For the text-containing cell, return its midpoint in (x, y) coordinate format. 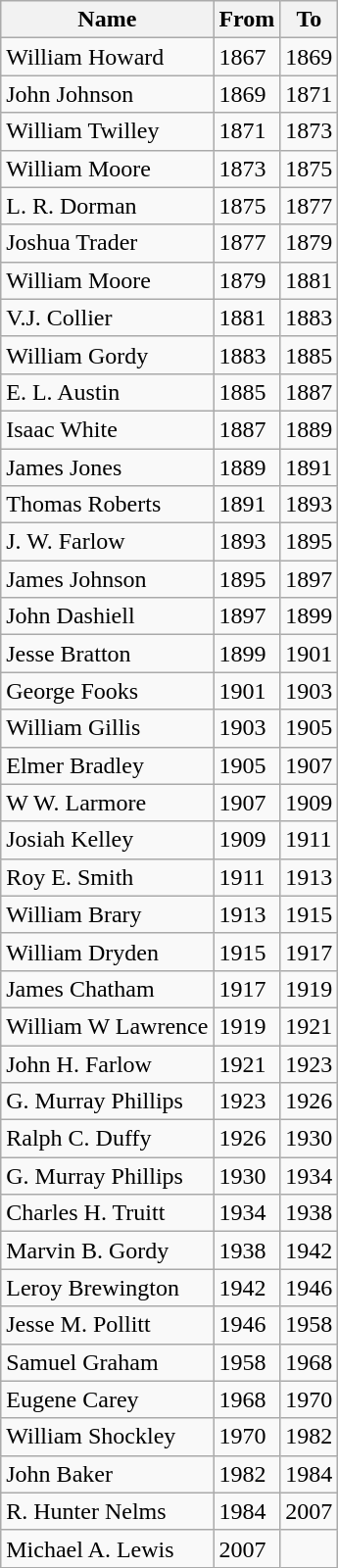
Jesse M. Pollitt (108, 1325)
Josiah Kelley (108, 840)
William Howard (108, 57)
John Baker (108, 1474)
John H. Farlow (108, 1063)
L. R. Dorman (108, 206)
William Gillis (108, 728)
John Dashiell (108, 616)
W W. Larmore (108, 803)
Leroy Brewington (108, 1288)
Jesse Bratton (108, 654)
Eugene Carey (108, 1399)
James Johnson (108, 579)
Marvin B. Gordy (108, 1250)
Isaac White (108, 429)
Roy E. Smith (108, 877)
Joshua Trader (108, 243)
Ralph C. Duffy (108, 1139)
William W Lawrence (108, 1026)
George Fooks (108, 691)
J. W. Farlow (108, 542)
William Brary (108, 914)
William Twilley (108, 131)
William Shockley (108, 1437)
William Gordy (108, 355)
V.J. Collier (108, 318)
Michael A. Lewis (108, 1548)
R. Hunter Nelms (108, 1511)
To (310, 20)
Elmer Bradley (108, 765)
E. L. Austin (108, 392)
James Jones (108, 467)
William Dryden (108, 952)
John Johnson (108, 94)
Name (108, 20)
Thomas Roberts (108, 505)
1867 (247, 57)
James Chatham (108, 989)
From (247, 20)
Charles H. Truitt (108, 1213)
Samuel Graham (108, 1362)
